Detect which cell encompasses the target text, then output its (X, Y) center coordinate. 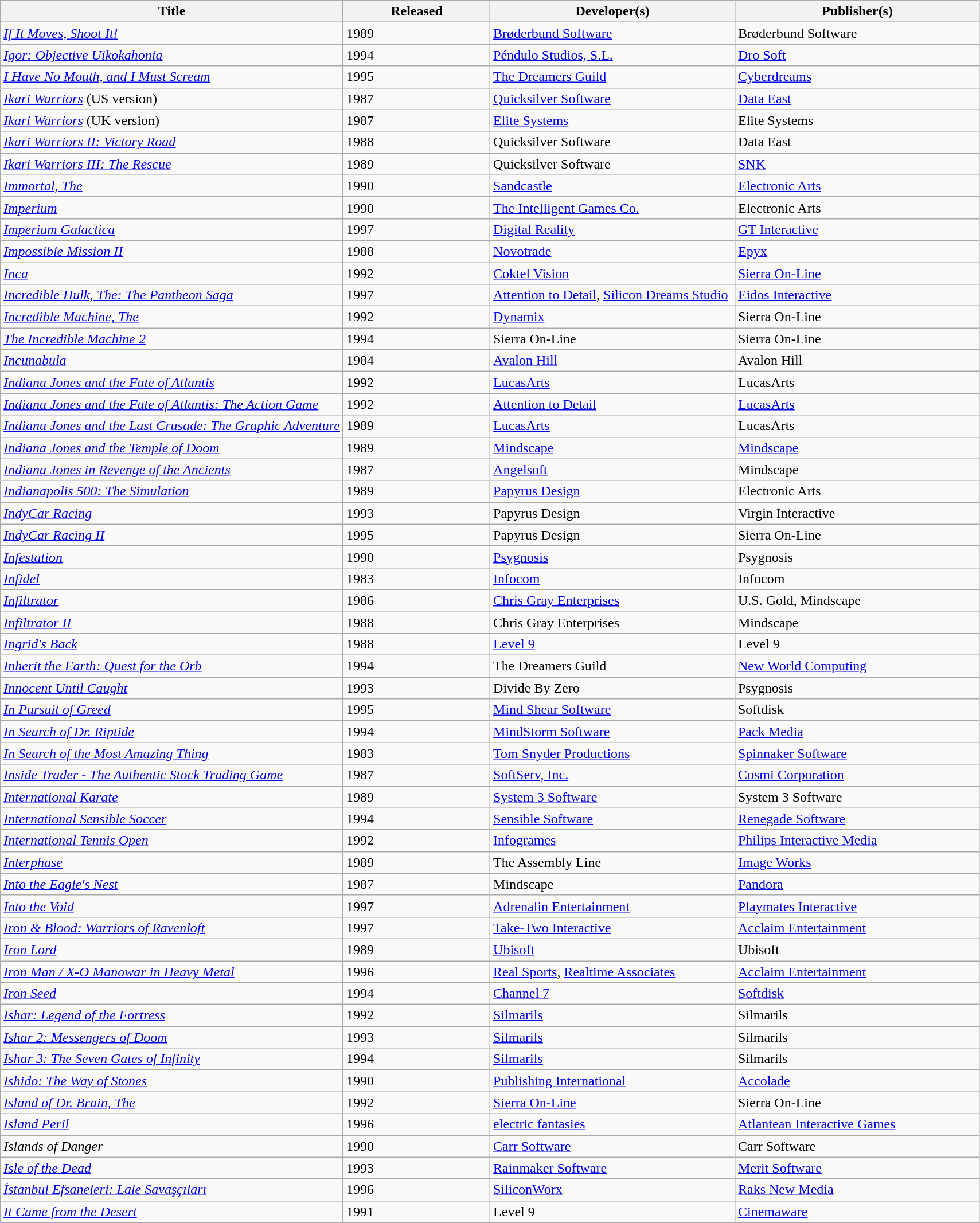
International Sensible Soccer (172, 819)
Ishido: The Way of Stones (172, 1081)
Publisher(s) (857, 11)
Raks New Media (857, 1190)
In Search of the Most Amazing Thing (172, 753)
Cinemaware (857, 1212)
Tom Snyder Productions (612, 753)
Dynamix (612, 317)
SNK (857, 164)
In Search of Dr. Riptide (172, 732)
Ikari Warriors II: Victory Road (172, 142)
Eidos Interactive (857, 295)
Rainmaker Software (612, 1168)
Sensible Software (612, 819)
Indiana Jones in Revenge of the Ancients (172, 470)
Imperium (172, 208)
Playmates Interactive (857, 906)
Virgin Interactive (857, 513)
Spinnaker Software (857, 753)
GT Interactive (857, 229)
Angelsoft (612, 470)
Into the Void (172, 906)
1984 (416, 361)
International Tennis Open (172, 841)
IndyCar Racing II (172, 535)
electric fantasies (612, 1124)
Publishing International (612, 1081)
Ishar 2: Messengers of Doom (172, 1037)
I Have No Mouth, and I Must Scream (172, 77)
Interphase (172, 862)
Inherit the Earth: Quest for the Orb (172, 666)
İstanbul Efsaneleri: Lale Savaşçıları (172, 1190)
Indiana Jones and the Last Crusade: The Graphic Adventure (172, 426)
Iron Seed (172, 994)
If It Moves, Shoot It! (172, 33)
Atlantean Interactive Games (857, 1124)
Novotrade (612, 251)
Indiana Jones and the Temple of Doom (172, 448)
Mind Shear Software (612, 710)
The Assembly Line (612, 862)
In Pursuit of Greed (172, 710)
Indiana Jones and the Fate of Atlantis: The Action Game (172, 404)
Pandora (857, 884)
Ikari Warriors (UK version) (172, 120)
International Karate (172, 797)
Title (172, 11)
1986 (416, 600)
Image Works (857, 862)
Merit Software (857, 1168)
Infidel (172, 579)
Isle of the Dead (172, 1168)
Ishar 3: The Seven Gates of Infinity (172, 1059)
Dro Soft (857, 55)
Infiltrator II (172, 622)
Incredible Hulk, The: The Pantheon Saga (172, 295)
Renegade Software (857, 819)
MindStorm Software (612, 732)
IndyCar Racing (172, 513)
Digital Reality (612, 229)
Ishar: Legend of the Fortress (172, 1015)
Incunabula (172, 361)
Ikari Warriors (US version) (172, 99)
It Came from the Desert (172, 1212)
Infogrames (612, 841)
Channel 7 (612, 994)
Immortal, The (172, 186)
SiliconWorx (612, 1190)
Adrenalin Entertainment (612, 906)
Iron Lord (172, 950)
The Incredible Machine 2 (172, 339)
Sandcastle (612, 186)
Igor: Objective Uikokahonia (172, 55)
1991 (416, 1212)
Péndulo Studios, S.L. (612, 55)
Ingrid's Back (172, 644)
Iron Man / X-O Manowar in Heavy Metal (172, 972)
Attention to Detail, Silicon Dreams Studio (612, 295)
Innocent Until Caught (172, 688)
Cyberdreams (857, 77)
Island Peril (172, 1124)
Indiana Jones and the Fate of Atlantis (172, 382)
Philips Interactive Media (857, 841)
Attention to Detail (612, 404)
New World Computing (857, 666)
U.S. Gold, Mindscape (857, 600)
Iron & Blood: Warriors of Ravenloft (172, 928)
Epyx (857, 251)
Cosmi Corporation (857, 775)
Islands of Danger (172, 1146)
Accolade (857, 1081)
Coktel Vision (612, 273)
Pack Media (857, 732)
Impossible Mission II (172, 251)
Infiltrator (172, 600)
Island of Dr. Brain, The (172, 1103)
Imperium Galactica (172, 229)
Inca (172, 273)
Inside Trader - The Authentic Stock Trading Game (172, 775)
Real Sports, Realtime Associates (612, 972)
The Intelligent Games Co. (612, 208)
Into the Eagle's Nest (172, 884)
SoftServ, Inc. (612, 775)
Take-Two Interactive (612, 928)
Released (416, 11)
Ikari Warriors III: The Rescue (172, 164)
Indianapolis 500: The Simulation (172, 491)
Incredible Machine, The (172, 317)
Divide By Zero (612, 688)
Infestation (172, 557)
Developer(s) (612, 11)
